Find where the given text appears and provide that cell's center as (X, Y) coordinate. 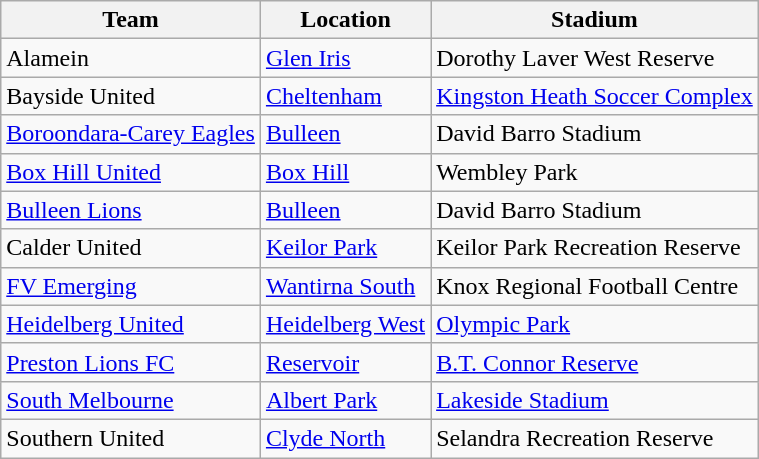
Dorothy Laver West Reserve (595, 58)
Knox Regional Football Centre (595, 286)
Kingston Heath Soccer Complex (595, 96)
Box Hill (345, 172)
Albert Park (345, 400)
Glen Iris (345, 58)
Team (131, 20)
Bayside United (131, 96)
Reservoir (345, 362)
B.T. Connor Reserve (595, 362)
Selandra Recreation Reserve (595, 438)
Southern United (131, 438)
Heidelberg West (345, 324)
Keilor Park Recreation Reserve (595, 248)
Box Hill United (131, 172)
Wantirna South (345, 286)
Bulleen Lions (131, 210)
South Melbourne (131, 400)
Alamein (131, 58)
Boroondara-Carey Eagles (131, 134)
Wembley Park (595, 172)
Clyde North (345, 438)
Location (345, 20)
Lakeside Stadium (595, 400)
FV Emerging (131, 286)
Calder United (131, 248)
Preston Lions FC (131, 362)
Heidelberg United (131, 324)
Stadium (595, 20)
Olympic Park (595, 324)
Cheltenham (345, 96)
Keilor Park (345, 248)
